Search for the cell housing the specified text and yield its (X, Y) center coordinate. 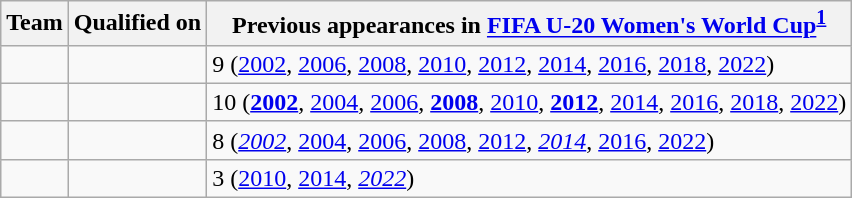
Team (35, 24)
Qualified on (137, 24)
8 (2002, 2004, 2006, 2008, 2012, 2014, 2016, 2022) (530, 140)
Previous appearances in FIFA U-20 Women's World Cup1 (530, 24)
9 (2002, 2006, 2008, 2010, 2012, 2014, 2016, 2018, 2022) (530, 64)
3 (2010, 2014, 2022) (530, 178)
10 (2002, 2004, 2006, 2008, 2010, 2012, 2014, 2016, 2018, 2022) (530, 102)
